Pinpoint the cell where the given text exists, returning its (X, Y) midpoint coordinate. 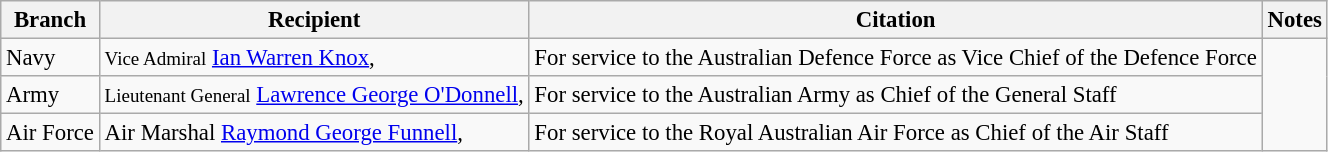
Branch (50, 20)
Vice Admiral Ian Warren Knox, (314, 58)
Notes (1294, 20)
Lieutenant General Lawrence George O'Donnell, (314, 95)
Navy (50, 58)
Citation (896, 20)
Army (50, 95)
For service to the Australian Defence Force as Vice Chief of the Defence Force (896, 58)
For service to the Australian Army as Chief of the General Staff (896, 95)
For service to the Royal Australian Air Force as Chief of the Air Staff (896, 133)
Air Marshal Raymond George Funnell, (314, 133)
Air Force (50, 133)
Recipient (314, 20)
